Detect which cell encompasses the target text, then output its (x, y) center coordinate. 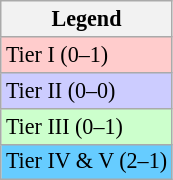
Tier II (0–0) (86, 90)
Tier I (0–1) (86, 54)
Legend (86, 18)
Tier III (0–1) (86, 126)
Tier IV & V (2–1) (86, 162)
